Capture the cell that displays the provided text and extract its [X, Y] central coordinate. 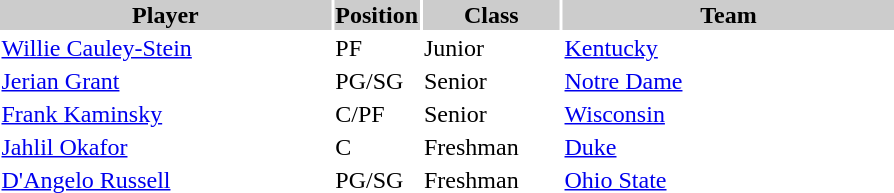
Jerian Grant [166, 81]
C [377, 147]
C/PF [377, 114]
Player [166, 15]
Freshman [491, 147]
PF [377, 48]
Class [491, 15]
Wisconsin [728, 114]
Duke [728, 147]
Team [728, 15]
Kentucky [728, 48]
Frank Kaminsky [166, 114]
Notre Dame [728, 81]
PG/SG [377, 81]
Junior [491, 48]
Position [377, 15]
Willie Cauley-Stein [166, 48]
Jahlil Okafor [166, 147]
